Identify which cell holds the provided text, then report its [x, y] central coordinate. 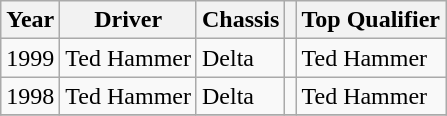
1999 [30, 58]
Top Qualifier [371, 20]
Chassis [240, 20]
1998 [30, 96]
Year [30, 20]
Driver [128, 20]
